Extract the (x, y) coordinate from the center of the cell holding the provided text.  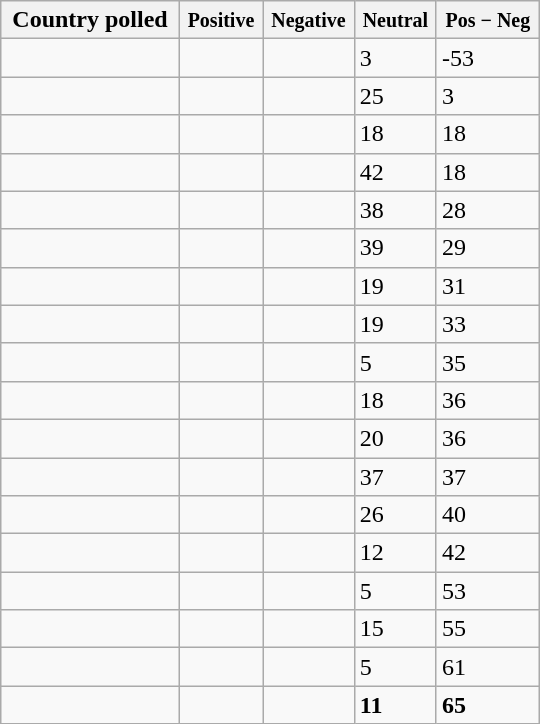
61 (488, 667)
38 (395, 210)
40 (488, 515)
26 (395, 515)
Positive (220, 20)
31 (488, 286)
25 (395, 96)
12 (395, 553)
35 (488, 362)
Negative (309, 20)
Neutral (395, 20)
55 (488, 629)
33 (488, 324)
Pos − Neg (488, 20)
Country polled (90, 20)
65 (488, 705)
29 (488, 248)
39 (395, 248)
-53 (488, 58)
53 (488, 591)
20 (395, 438)
28 (488, 210)
15 (395, 629)
11 (395, 705)
